Scan for the cell matching the given text and deliver its [x, y] coordinate at center. 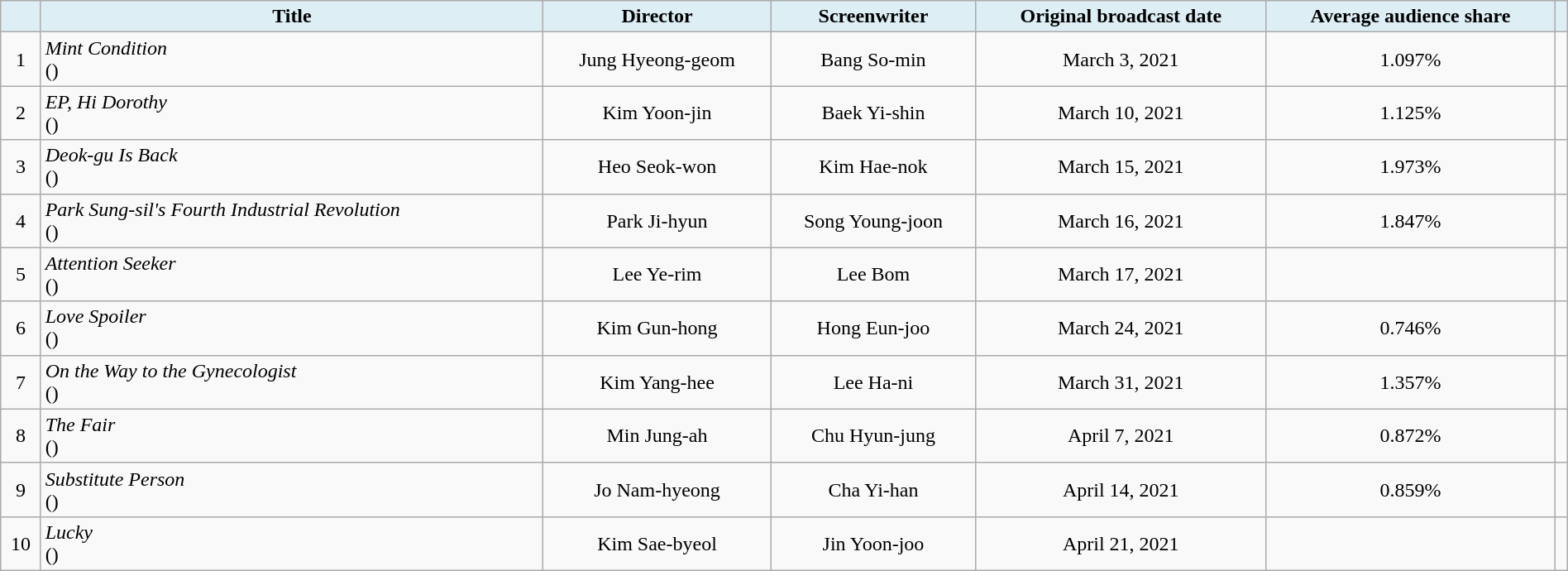
Bang So-min [873, 60]
Jin Yoon-joo [873, 543]
1 [21, 60]
Title [292, 17]
Love Spoiler() [292, 328]
Original broadcast date [1121, 17]
March 16, 2021 [1121, 220]
Kim Yang-hee [657, 382]
Deok-gu Is Back() [292, 167]
Chu Hyun-jung [873, 435]
Substitute Person() [292, 490]
Kim Yoon-jin [657, 113]
Lee Ye-rim [657, 275]
9 [21, 490]
Attention Seeker() [292, 275]
6 [21, 328]
The Fair() [292, 435]
March 15, 2021 [1121, 167]
March 24, 2021 [1121, 328]
Song Young-joon [873, 220]
Cha Yi-han [873, 490]
Lee Bom [873, 275]
April 21, 2021 [1121, 543]
March 17, 2021 [1121, 275]
April 14, 2021 [1121, 490]
1.973% [1411, 167]
On the Way to the Gynecologist() [292, 382]
March 10, 2021 [1121, 113]
Heo Seok-won [657, 167]
Lee Ha-ni [873, 382]
1.357% [1411, 382]
Lucky() [292, 543]
Director [657, 17]
0.872% [1411, 435]
10 [21, 543]
0.859% [1411, 490]
Average audience share [1411, 17]
Kim Sae-byeol [657, 543]
4 [21, 220]
0.746% [1411, 328]
Baek Yi-shin [873, 113]
Kim Hae-nok [873, 167]
Jo Nam-hyeong [657, 490]
7 [21, 382]
March 3, 2021 [1121, 60]
1.847% [1411, 220]
March 31, 2021 [1121, 382]
1.097% [1411, 60]
Hong Eun-joo [873, 328]
Kim Gun-hong [657, 328]
Screenwriter [873, 17]
5 [21, 275]
2 [21, 113]
Jung Hyeong-geom [657, 60]
Min Jung-ah [657, 435]
Park Sung-sil's Fourth Industrial Revolution() [292, 220]
3 [21, 167]
April 7, 2021 [1121, 435]
8 [21, 435]
Park Ji-hyun [657, 220]
Mint Condition() [292, 60]
1.125% [1411, 113]
EP, Hi Dorothy() [292, 113]
